Search for the cell housing the specified text and yield its [x, y] center coordinate. 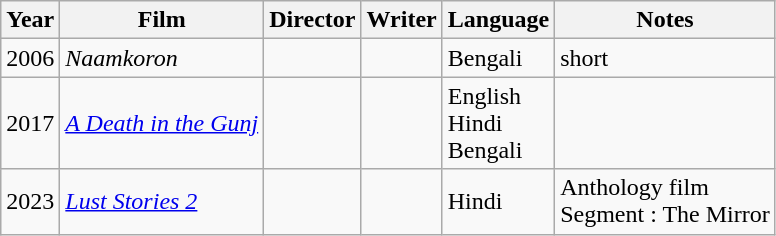
Notes [666, 20]
Bengali [498, 58]
2017 [30, 123]
Anthology film Segment : The Mirror [666, 202]
Naamkoron [162, 58]
Director [312, 20]
Writer [402, 20]
2023 [30, 202]
short [666, 58]
Language [498, 20]
A Death in the Gunj [162, 123]
Year [30, 20]
2006 [30, 58]
Film [162, 20]
EnglishHindiBengali [498, 123]
Lust Stories 2 [162, 202]
Hindi [498, 202]
